Output the (x, y) coordinate of the center of the cell containing the given text.  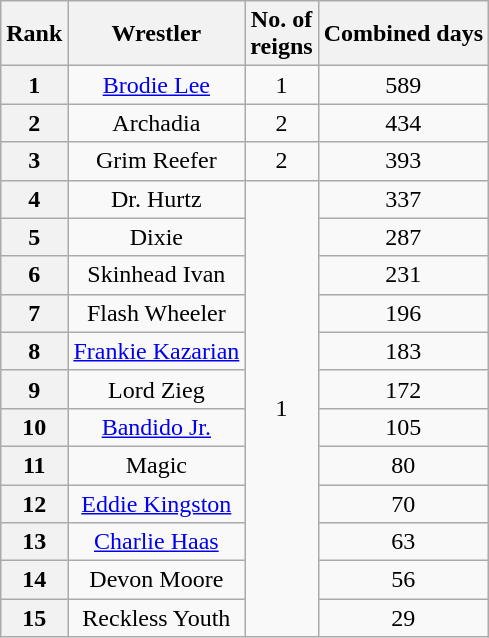
393 (403, 161)
Skinhead Ivan (156, 275)
4 (34, 199)
Archadia (156, 123)
Wrestler (156, 34)
15 (34, 618)
434 (403, 123)
9 (34, 389)
Brodie Lee (156, 85)
56 (403, 580)
8 (34, 351)
3 (34, 161)
Dixie (156, 237)
Reckless Youth (156, 618)
Rank (34, 34)
287 (403, 237)
63 (403, 542)
Devon Moore (156, 580)
231 (403, 275)
10 (34, 427)
Flash Wheeler (156, 313)
Combined days (403, 34)
105 (403, 427)
80 (403, 465)
11 (34, 465)
14 (34, 580)
7 (34, 313)
Dr. Hurtz (156, 199)
5 (34, 237)
No. ofreigns (282, 34)
12 (34, 503)
Grim Reefer (156, 161)
Eddie Kingston (156, 503)
13 (34, 542)
Frankie Kazarian (156, 351)
589 (403, 85)
337 (403, 199)
196 (403, 313)
Magic (156, 465)
Charlie Haas (156, 542)
29 (403, 618)
Bandido Jr. (156, 427)
Lord Zieg (156, 389)
172 (403, 389)
6 (34, 275)
70 (403, 503)
183 (403, 351)
